Search for the cell housing the specified text and yield its [X, Y] center coordinate. 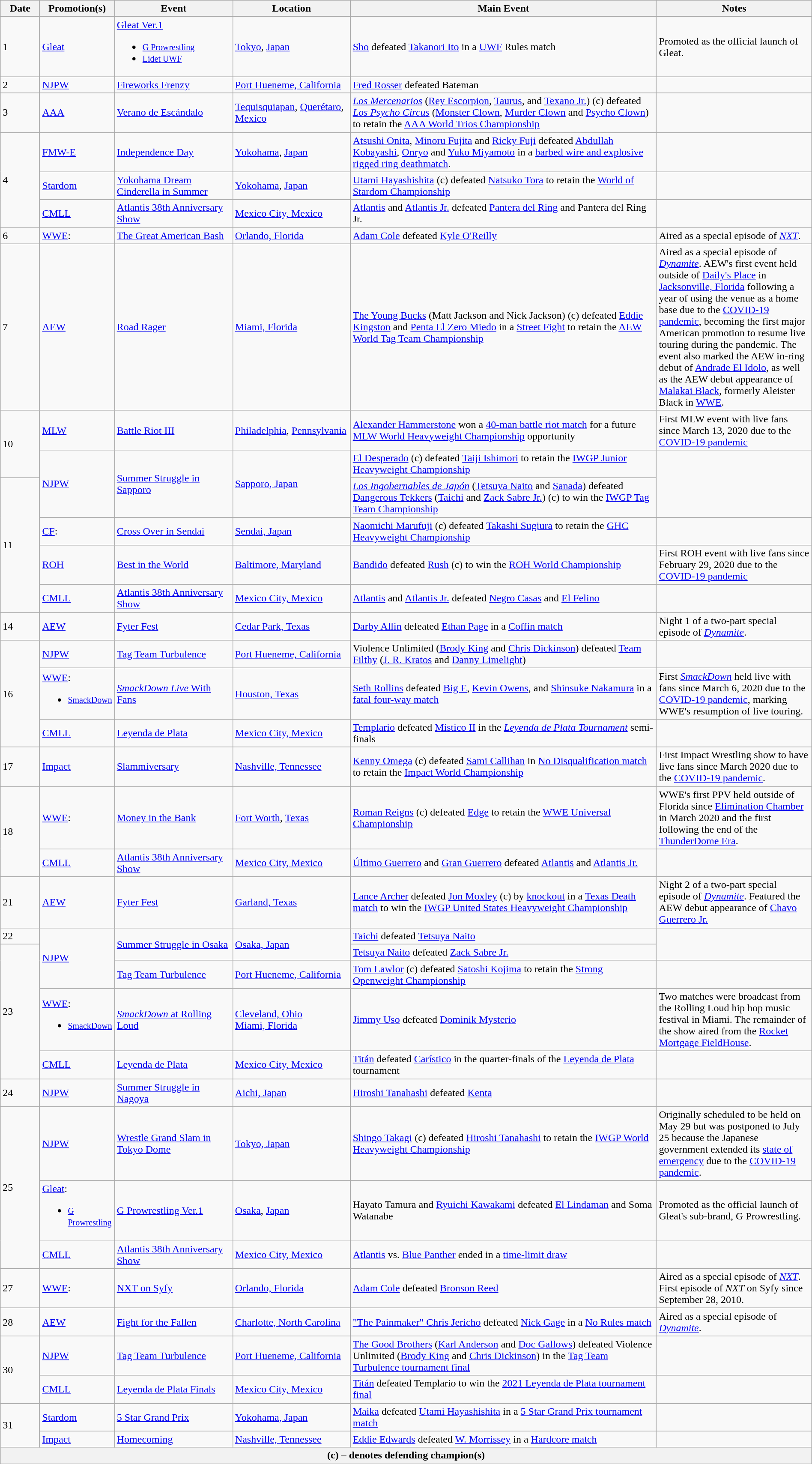
Road Rager [173, 327]
Verano de Escándalo [173, 113]
Leyenda de Plata Finals [173, 1389]
24 [20, 1092]
First SmackDown held live with fans since March 6, 2020 due to the COVID-19 pandemic, marking WWE's resumption of live touring. [734, 694]
Alexander Hammerstone won a 40-man battle riot match for a future MLW World Heavyweight Championship opportunity [504, 430]
First MLW event with live fans since March 13, 2020 due to the COVID-19 pandemic [734, 430]
Event [173, 9]
Money in the Bank [173, 818]
25 [20, 1188]
Battle Riot III [173, 430]
The Great American Bash [173, 236]
11 [20, 545]
Hayato Tamura and Ryuichi Kawakami defeated El Lindaman and Soma Watanabe [504, 1211]
Cross Over in Sendai [173, 531]
Adam Cole defeated Kyle O'Reilly [504, 236]
Garland, Texas [291, 902]
FMW-E [77, 152]
Aired as a special episode of NXT. First episode of NXT on Syfy since September 28, 2010. [734, 1288]
Independence Day [173, 152]
Aichi, Japan [291, 1092]
Gleat [77, 47]
Cleveland, OhioMiami, Florida [291, 1019]
Charlotte, North Carolina [291, 1322]
Summer Struggle in Osaka [173, 944]
"The Painmaker" Chris Jericho defeated Nick Gage in a No Rules match [504, 1322]
Shingo Takagi (c) defeated Hiroshi Tanahashi to retain the IWGP World Heavyweight Championship [504, 1144]
Naomichi Marufuji (c) defeated Takashi Sugiura to retain the GHC Heavyweight Championship [504, 531]
ROH [77, 565]
SmackDown Live With Fans [173, 694]
Tetsuya Naito defeated Zack Sabre Jr. [504, 952]
5 Star Grand Prix [173, 1417]
2 [20, 85]
7 [20, 327]
Baltimore, Maryland [291, 565]
3 [20, 113]
Lance Archer defeated Jon Moxley (c) by knockout in a Texas Death match to win the IWGP United States Heavyweight Championship [504, 902]
Yokohama Dream Cinderella in Summer [173, 186]
Jimmy Uso defeated Dominik Mysterio [504, 1019]
Tom Lawlor (c) defeated Satoshi Kojima to retain the Strong Openweight Championship [504, 974]
Location [291, 9]
Sho defeated Takanori Ito in a UWF Rules match [504, 47]
First Impact Wrestling show to have live fans since March 2020 due to the COVID-19 pandemic. [734, 767]
22 [20, 936]
Gleat:G Prowrestling [77, 1211]
Darby Allin defeated Ethan Page in a Coffin match [504, 626]
Atlantis and Atlantis Jr. defeated Negro Casas and El Felino [504, 599]
Kenny Omega (c) defeated Sami Callihan in No Disqualification match to retain the Impact World Championship [504, 767]
Taichi defeated Tetsuya Naito [504, 936]
Night 2 of a two-part special episode of Dynamite. Featured the AEW debut appearance of Chavo Guerrero Jr. [734, 902]
Adam Cole defeated Bronson Reed [504, 1288]
27 [20, 1288]
Best in the World [173, 565]
Houston, Texas [291, 694]
(c) – denotes defending champion(s) [406, 1455]
Fred Rosser defeated Bateman [504, 85]
AAA [77, 113]
WWE's first PPV held outside of Florida since Elimination Chamber in March 2020 and the first following the end of the ThunderDome Era. [734, 818]
MLW [77, 430]
Violence Unlimited (Brody King and Chris Dickinson) defeated Team Filthy (J. R. Kratos and Danny Limelight) [504, 654]
Notes [734, 9]
28 [20, 1322]
Date [20, 9]
Main Event [504, 9]
G Prowrestling Ver.1 [173, 1211]
Wrestle Grand Slam in Tokyo Dome [173, 1144]
Aired as a special episode of Dynamite. [734, 1322]
16 [20, 694]
Miami, Florida [291, 327]
Utami Hayashishita (c) defeated Natsuko Tora to retain the World of Stardom Championship [504, 186]
Homecoming [173, 1439]
Último Guerrero and Gran Guerrero defeated Atlantis and Atlantis Jr. [504, 863]
Atlantis and Atlantis Jr. defeated Pantera del Ring and Pantera del Ring Jr. [504, 213]
Fort Worth, Texas [291, 818]
Bandido defeated Rush (c) to win the ROH World Championship [504, 565]
10 [20, 444]
Fireworks Frenzy [173, 85]
Sapporo, Japan [291, 483]
31 [20, 1425]
Maika defeated Utami Hayashishita in a 5 Star Grand Prix tournament match [504, 1417]
Titán defeated Carístico in the quarter-finals of the Leyenda de Plata tournament [504, 1065]
18 [20, 832]
Gleat Ver.1G ProwrestlingLidet UWF [173, 47]
Aired as a special episode of NXT. [734, 236]
14 [20, 626]
30 [20, 1370]
NXT on Syfy [173, 1288]
Titán defeated Templario to win the 2021 Leyenda de Plata tournament final [504, 1389]
Tequisquiapan, Querétaro, Mexico [291, 113]
21 [20, 902]
6 [20, 236]
4 [20, 180]
Eddie Edwards defeated W. Morrissey in a Hardcore match [504, 1439]
Night 1 of a two-part special episode of Dynamite. [734, 626]
Promoted as the official launch of Gleat's sub-brand, G Prowrestling. [734, 1211]
17 [20, 767]
CF: [77, 531]
Atlantis vs. Blue Panther ended in a time-limit draw [504, 1255]
Sendai, Japan [291, 531]
Fight for the Fallen [173, 1322]
Philadelphia, Pennsylvania [291, 430]
23 [20, 1011]
SmackDown at Rolling Loud [173, 1019]
Cedar Park, Texas [291, 626]
First ROH event with live fans since February 29, 2020 due to the COVID-19 pandemic [734, 565]
Seth Rollins defeated Big E, Kevin Owens, and Shinsuke Nakamura in a fatal four-way match [504, 694]
Summer Struggle in Sapporo [173, 483]
Roman Reigns (c) defeated Edge to retain the WWE Universal Championship [504, 818]
Slammiversary [173, 767]
Promotion(s) [77, 9]
Summer Struggle in Nagoya [173, 1092]
El Desperado (c) defeated Taiji Ishimori to retain the IWGP Junior Heavyweight Championship [504, 463]
Hiroshi Tanahashi defeated Kenta [504, 1092]
1 [20, 47]
Promoted as the official launch of Gleat. [734, 47]
Templario defeated Místico II in the Leyenda de Plata Tournament semi-finals [504, 733]
